Pinpoint the cell where the given text exists, returning its (x, y) midpoint coordinate. 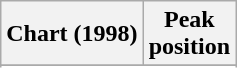
Chart (1998) (72, 34)
Peakposition (189, 34)
